For the text-containing cell, return its midpoint in (x, y) coordinate format. 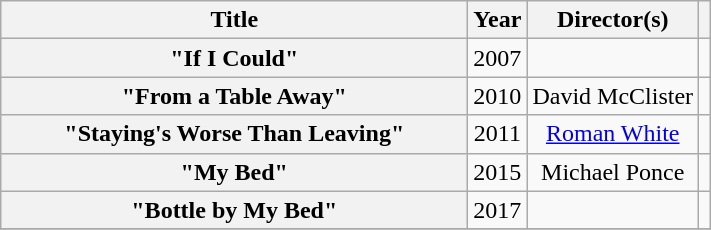
"If I Could" (234, 58)
2015 (498, 172)
2010 (498, 96)
Director(s) (613, 20)
Title (234, 20)
Roman White (613, 134)
2007 (498, 58)
David McClister (613, 96)
"From a Table Away" (234, 96)
Year (498, 20)
2011 (498, 134)
"My Bed" (234, 172)
"Staying's Worse Than Leaving" (234, 134)
Michael Ponce (613, 172)
"Bottle by My Bed" (234, 210)
2017 (498, 210)
